Output the [x, y] coordinate of the center of the cell containing the given text.  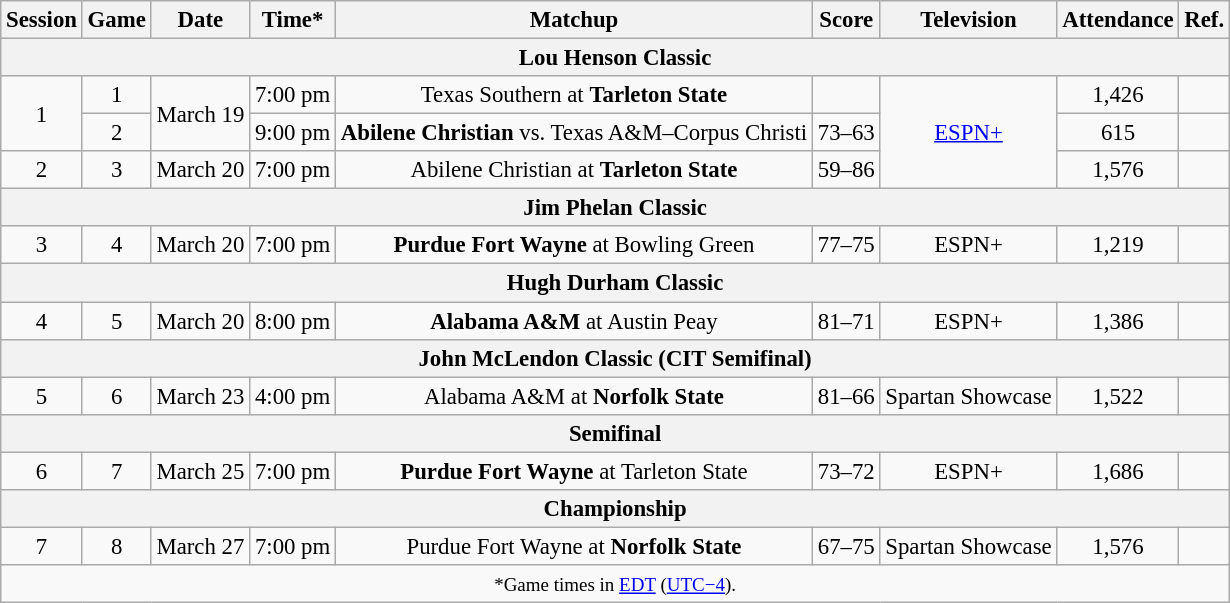
Score [846, 20]
9:00 pm [293, 133]
John McLendon Classic (CIT Semifinal) [616, 358]
Semifinal [616, 433]
Purdue Fort Wayne at Tarleton State [574, 471]
8 [116, 546]
59–86 [846, 170]
*Game times in EDT (UTC−4). [616, 584]
1,219 [1118, 245]
Jim Phelan Classic [616, 208]
615 [1118, 133]
4:00 pm [293, 396]
77–75 [846, 245]
Hugh Durham Classic [616, 283]
1,522 [1118, 396]
Attendance [1118, 20]
1,386 [1118, 321]
Television [968, 20]
Championship [616, 509]
81–66 [846, 396]
March 25 [200, 471]
Lou Henson Classic [616, 58]
Session [42, 20]
Alabama A&M at Austin Peay [574, 321]
Date [200, 20]
Ref. [1204, 20]
Matchup [574, 20]
73–72 [846, 471]
Abilene Christian at Tarleton State [574, 170]
Time* [293, 20]
Texas Southern at Tarleton State [574, 95]
81–71 [846, 321]
March 23 [200, 396]
Alabama A&M at Norfolk State [574, 396]
Purdue Fort Wayne at Bowling Green [574, 245]
1,686 [1118, 471]
Purdue Fort Wayne at Norfolk State [574, 546]
Abilene Christian vs. Texas A&M–Corpus Christi [574, 133]
March 19 [200, 114]
8:00 pm [293, 321]
March 27 [200, 546]
73–63 [846, 133]
1,426 [1118, 95]
Game [116, 20]
67–75 [846, 546]
